Locate the cell with the specified text and output its [X, Y] center coordinate. 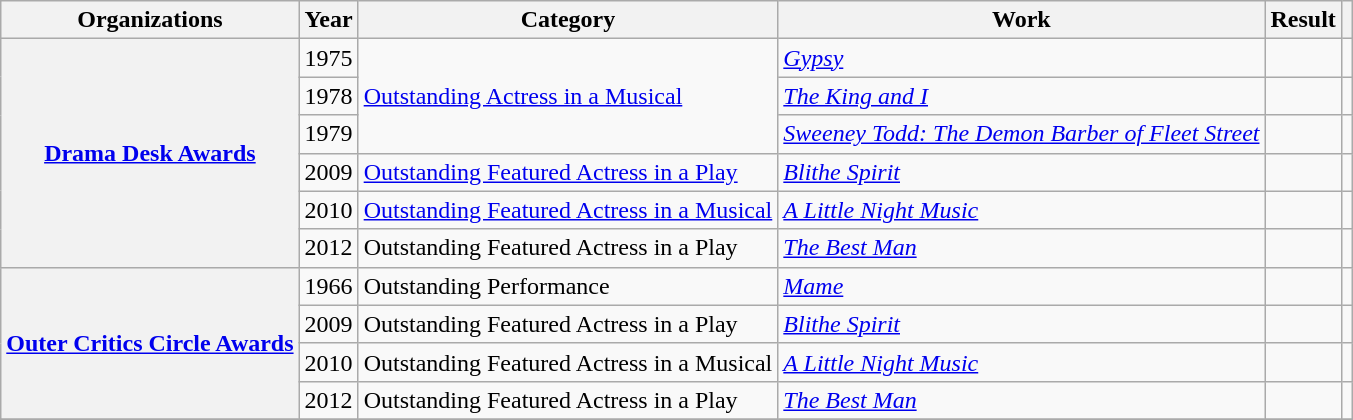
1975 [328, 58]
Drama Desk Awards [150, 153]
1966 [328, 286]
1979 [328, 134]
Work [1022, 20]
Category [568, 20]
Organizations [150, 20]
Sweeney Todd: The Demon Barber of Fleet Street [1022, 134]
Mame [1022, 286]
Year [328, 20]
Outstanding Actress in a Musical [568, 96]
Outer Critics Circle Awards [150, 343]
1978 [328, 96]
Result [1303, 20]
Outstanding Performance [568, 286]
The King and I [1022, 96]
Gypsy [1022, 58]
